Capture the cell that displays the provided text and extract its [x, y] central coordinate. 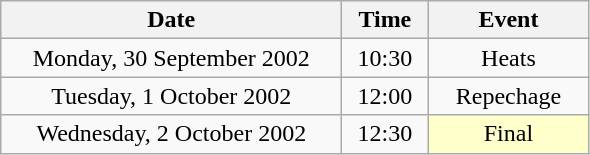
Time [385, 20]
Date [172, 20]
Heats [508, 58]
Final [508, 134]
12:30 [385, 134]
Tuesday, 1 October 2002 [172, 96]
Event [508, 20]
Wednesday, 2 October 2002 [172, 134]
Monday, 30 September 2002 [172, 58]
Repechage [508, 96]
12:00 [385, 96]
10:30 [385, 58]
